Extract the [X, Y] coordinate from the center of the cell holding the provided text.  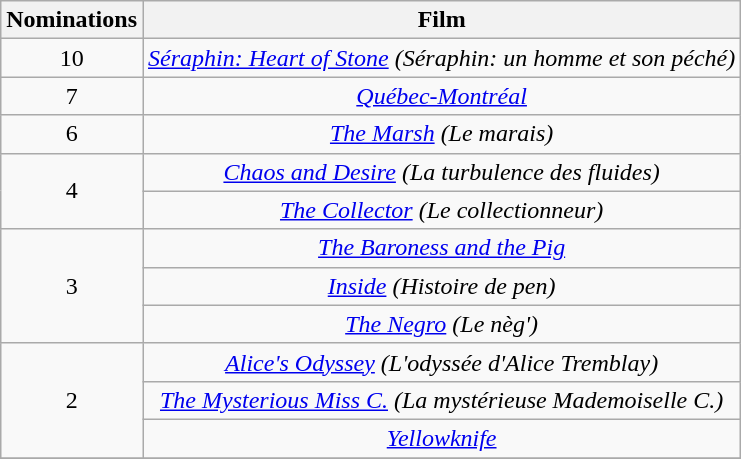
6 [72, 134]
The Marsh (Le marais) [441, 134]
2 [72, 400]
4 [72, 191]
Alice's Odyssey (L'odyssée d'Alice Tremblay) [441, 362]
The Collector (Le collectionneur) [441, 210]
Séraphin: Heart of Stone (Séraphin: un homme et son péché) [441, 58]
Chaos and Desire (La turbulence des fluides) [441, 172]
3 [72, 286]
Film [441, 20]
7 [72, 96]
Inside (Histoire de pen) [441, 286]
10 [72, 58]
Yellowknife [441, 438]
The Baroness and the Pig [441, 248]
Québec-Montréal [441, 96]
The Negro (Le nèg') [441, 324]
Nominations [72, 20]
The Mysterious Miss C. (La mystérieuse Mademoiselle C.) [441, 400]
